Search for the cell housing the specified text and yield its (X, Y) center coordinate. 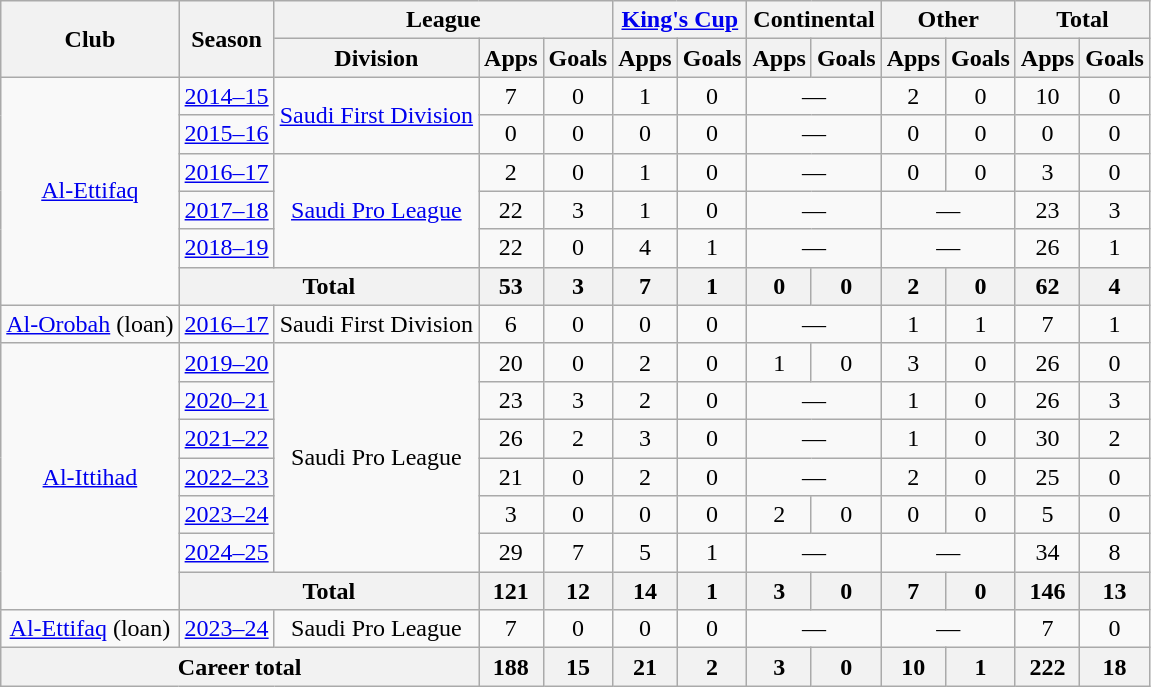
12 (578, 591)
League (444, 20)
14 (645, 591)
Club (90, 39)
53 (511, 286)
13 (1115, 591)
Division (376, 58)
2015–16 (226, 134)
6 (511, 324)
2018–19 (226, 248)
2019–20 (226, 362)
King's Cup (680, 20)
Other (948, 20)
222 (1047, 667)
146 (1047, 591)
2020–21 (226, 400)
Al-Ettifaq (90, 191)
Al-Ettifaq (loan) (90, 629)
62 (1047, 286)
29 (511, 553)
2014–15 (226, 96)
8 (1115, 553)
15 (578, 667)
25 (1047, 477)
18 (1115, 667)
20 (511, 362)
2024–25 (226, 553)
188 (511, 667)
2022–23 (226, 477)
2017–18 (226, 210)
34 (1047, 553)
Al-Orobah (loan) (90, 324)
Career total (240, 667)
Al-Ittihad (90, 476)
2021–22 (226, 438)
121 (511, 591)
30 (1047, 438)
Continental (814, 20)
Season (226, 39)
